From the cell containing the given text, extract its center point as [X, Y] coordinate. 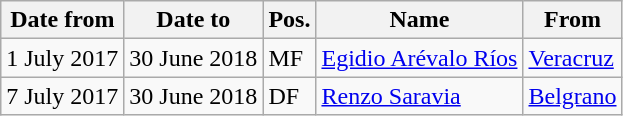
Date to [194, 20]
Date from [62, 20]
DF [290, 96]
Pos. [290, 20]
Name [420, 20]
Renzo Saravia [420, 96]
From [572, 20]
Belgrano [572, 96]
Egidio Arévalo Ríos [420, 58]
MF [290, 58]
7 July 2017 [62, 96]
Veracruz [572, 58]
1 July 2017 [62, 58]
